Return the (x, y) coordinate for the center point of the cell that contains the specified text.  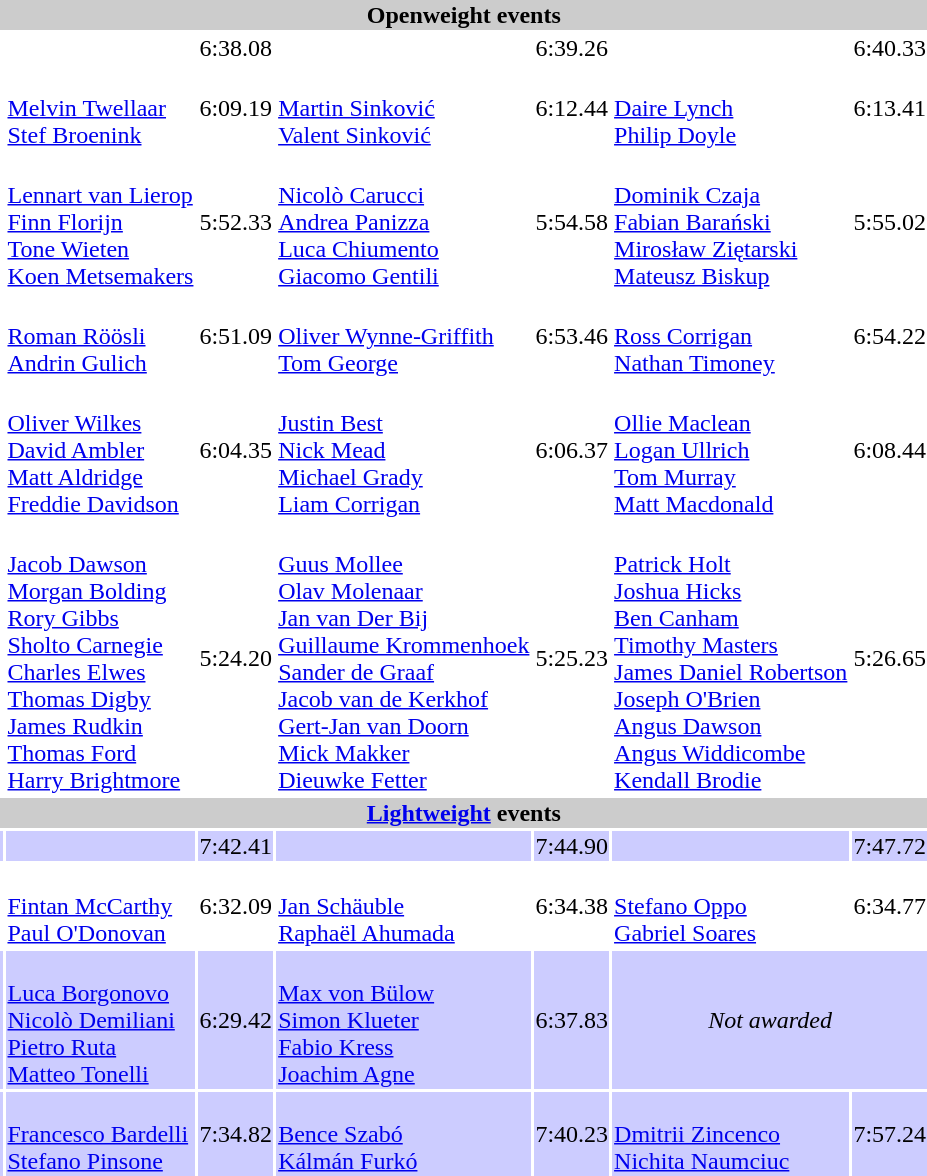
6:53.46 (572, 336)
Patrick HoltJoshua HicksBen CanhamTimothy MastersJames Daniel RobertsonJoseph O'BrienAngus DawsonAngus WiddicombeKendall Brodie (731, 658)
6:37.83 (572, 1020)
Nicolò CarucciAndrea PanizzaLuca ChiumentoGiacomo Gentili (404, 222)
6:09.19 (236, 108)
6:51.09 (236, 336)
6:34.38 (572, 906)
Melvin TwellaarStef Broenink (100, 108)
Jacob DawsonMorgan BoldingRory GibbsSholto CarnegieCharles ElwesThomas DigbyJames RudkinThomas FordHarry Brightmore (100, 658)
5:54.58 (572, 222)
Stefano OppoGabriel Soares (731, 906)
Oliver Wynne-GriffithTom George (404, 336)
Max von BülowSimon KlueterFabio KressJoachim Agne (404, 1020)
6:29.42 (236, 1020)
Francesco BardelliStefano Pinsone (100, 1134)
7:42.41 (236, 846)
6:04.35 (236, 450)
Jan SchäubleRaphaël Ahumada (404, 906)
5:24.20 (236, 658)
7:40.23 (572, 1134)
Daire LynchPhilip Doyle (731, 108)
Martin SinkovićValent Sinković (404, 108)
Fintan McCarthyPaul O'Donovan (100, 906)
6:06.37 (572, 450)
Dmitrii ZincencoNichita Naumciuc (731, 1134)
6:39.26 (572, 48)
5:52.33 (236, 222)
6:38.08 (236, 48)
Ross CorriganNathan Timoney (731, 336)
5:25.23 (572, 658)
6:12.44 (572, 108)
Justin BestNick MeadMichael GradyLiam Corrigan (404, 450)
Lennart van LieropFinn FlorijnTone WietenKoen Metsemakers (100, 222)
Oliver WilkesDavid AmblerMatt AldridgeFreddie Davidson (100, 450)
7:44.90 (572, 846)
7:34.82 (236, 1134)
Ollie MacleanLogan UllrichTom MurrayMatt Macdonald (731, 450)
6:32.09 (236, 906)
Dominik CzajaFabian BarańskiMirosław ZiętarskiMateusz Biskup (731, 222)
Luca BorgonovoNicolò DemilianiPietro RutaMatteo Tonelli (100, 1020)
Bence SzabóKálmán Furkó (404, 1134)
Roman RöösliAndrin Gulich (100, 336)
Guus MolleeOlav MolenaarJan van Der BijGuillaume KrommenhoekSander de GraafJacob van de KerkhofGert-Jan van DoornMick MakkerDieuwke Fetter (404, 658)
